Locate the cell with the specified text and output its (x, y) center coordinate. 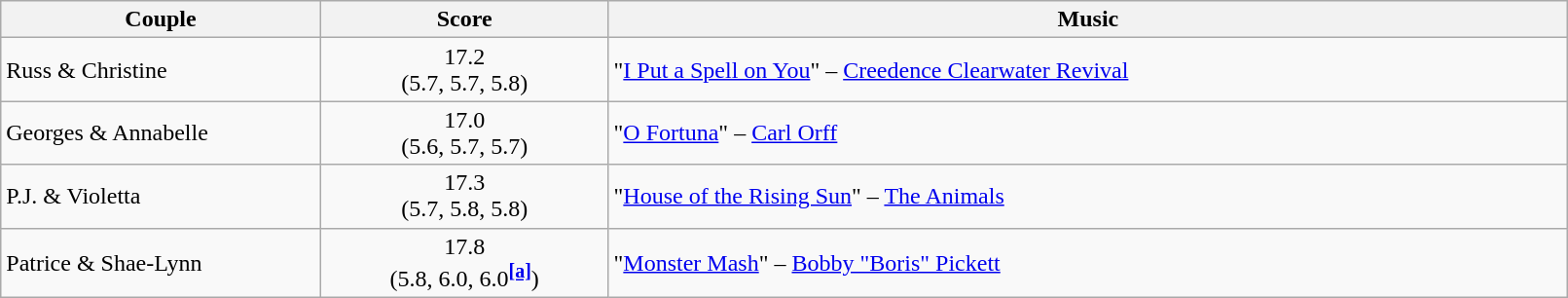
"Monster Mash" – Bobby "Boris" Pickett (1088, 263)
"O Fortuna" – Carl Orff (1088, 132)
"I Put a Spell on You" – Creedence Clearwater Revival (1088, 70)
Patrice & Shae-Lynn (162, 263)
"House of the Rising Sun" – The Animals (1088, 197)
Score (464, 19)
17.2 (5.7, 5.7, 5.8) (464, 70)
Georges & Annabelle (162, 132)
17.3 (5.7, 5.8, 5.8) (464, 197)
Couple (162, 19)
17.8 (5.8, 6.0, 6.0[a]) (464, 263)
Music (1088, 19)
P.J. & Violetta (162, 197)
17.0 (5.6, 5.7, 5.7) (464, 132)
Russ & Christine (162, 70)
